Identify which cell holds the provided text, then report its [X, Y] central coordinate. 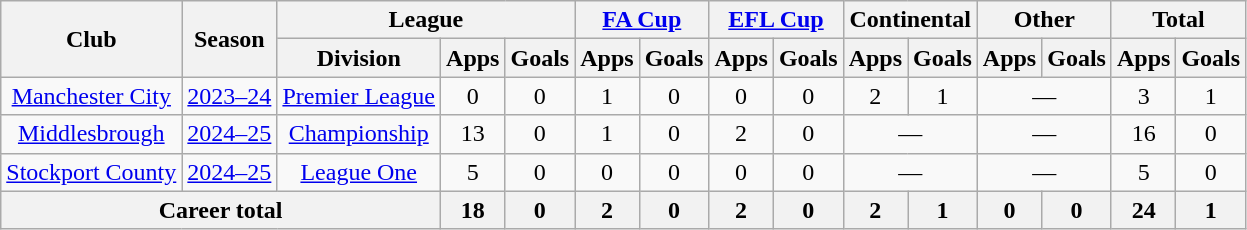
EFL Cup [776, 20]
Total [1178, 20]
Premier League [359, 96]
Career total [221, 210]
League [426, 20]
13 [473, 134]
Championship [359, 134]
League One [359, 172]
Division [359, 58]
Club [92, 39]
Stockport County [92, 172]
2023–24 [230, 96]
Continental [910, 20]
24 [1143, 210]
Season [230, 39]
3 [1143, 96]
18 [473, 210]
Other [1044, 20]
16 [1143, 134]
FA Cup [642, 20]
Manchester City [92, 96]
Middlesbrough [92, 134]
